Provide the (X, Y) coordinate of the cell's center where the given text is located.  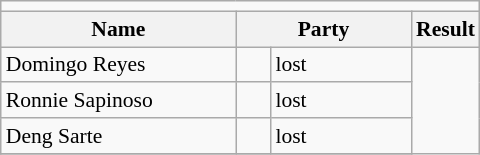
Domingo Reyes (118, 65)
Ronnie Sapinoso (118, 101)
Result (446, 29)
Deng Sarte (118, 136)
Name (118, 29)
Party (324, 29)
